Detect which cell encompasses the target text, then output its [X, Y] center coordinate. 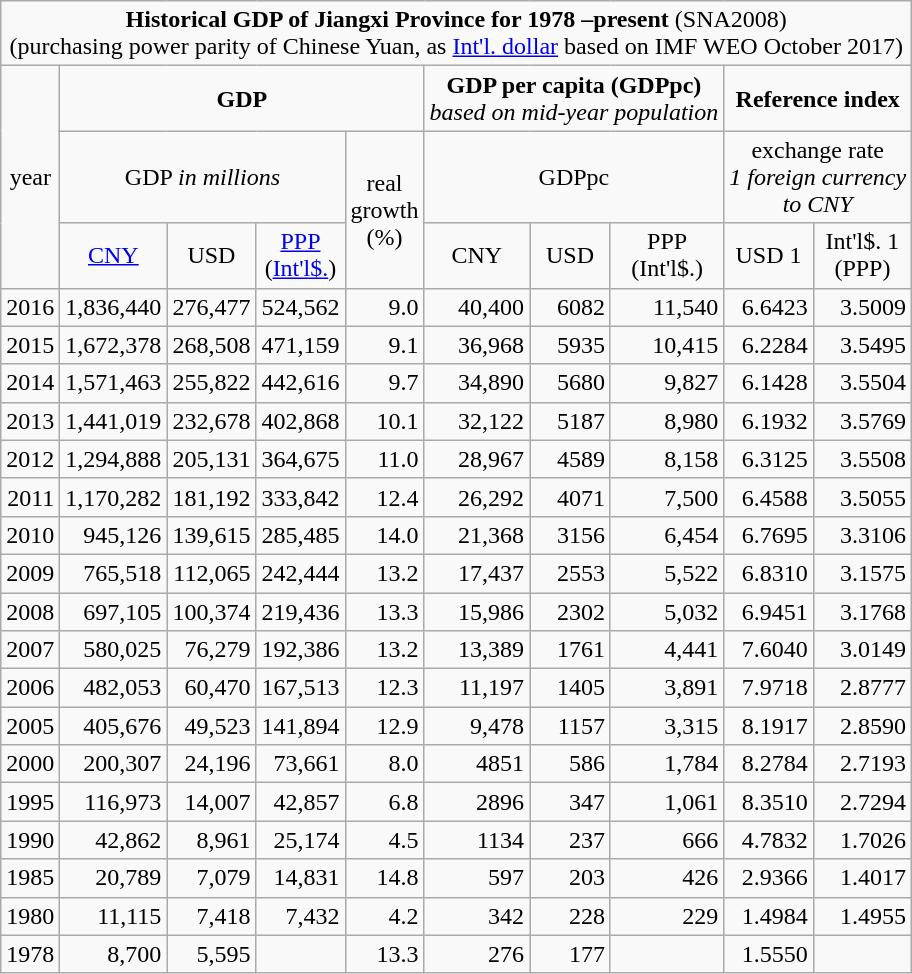
3.5009 [862, 307]
945,126 [114, 535]
11,115 [114, 916]
7,079 [212, 878]
1,061 [666, 802]
4071 [570, 497]
2016 [30, 307]
219,436 [300, 611]
6.1932 [768, 421]
4,441 [666, 650]
10,415 [666, 345]
426 [666, 878]
15,986 [477, 611]
1,672,378 [114, 345]
6.9451 [768, 611]
4851 [477, 764]
40,400 [477, 307]
242,444 [300, 573]
8,961 [212, 840]
2.9366 [768, 878]
1,571,463 [114, 383]
1.4017 [862, 878]
2302 [570, 611]
8.0 [384, 764]
364,675 [300, 459]
4.2 [384, 916]
2008 [30, 611]
year [30, 177]
12.4 [384, 497]
524,562 [300, 307]
5,032 [666, 611]
42,862 [114, 840]
11.0 [384, 459]
6.3125 [768, 459]
1995 [30, 802]
4589 [570, 459]
34,890 [477, 383]
14,007 [212, 802]
GDP per capita (GDPpc) based on mid-year population [574, 98]
3.5504 [862, 383]
Reference index [818, 98]
3,891 [666, 688]
6082 [570, 307]
Int'l$. 1(PPP) [862, 256]
1761 [570, 650]
666 [666, 840]
4.5 [384, 840]
1990 [30, 840]
5935 [570, 345]
76,279 [212, 650]
5187 [570, 421]
2012 [30, 459]
232,678 [212, 421]
6.7695 [768, 535]
GDP [242, 98]
237 [570, 840]
2011 [30, 497]
1,836,440 [114, 307]
14.0 [384, 535]
9,478 [477, 726]
6.4588 [768, 497]
12.9 [384, 726]
3.1575 [862, 573]
3.1768 [862, 611]
192,386 [300, 650]
3,315 [666, 726]
2006 [30, 688]
28,967 [477, 459]
1.4955 [862, 916]
1,441,019 [114, 421]
402,868 [300, 421]
9,827 [666, 383]
1.7026 [862, 840]
697,105 [114, 611]
139,615 [212, 535]
25,174 [300, 840]
8,700 [114, 954]
8.2784 [768, 764]
7,500 [666, 497]
229 [666, 916]
2000 [30, 764]
7,418 [212, 916]
333,842 [300, 497]
228 [570, 916]
8,980 [666, 421]
342 [477, 916]
1980 [30, 916]
6.1428 [768, 383]
32,122 [477, 421]
13,389 [477, 650]
26,292 [477, 497]
1,784 [666, 764]
8.3510 [768, 802]
11,540 [666, 307]
2009 [30, 573]
9.7 [384, 383]
2.7193 [862, 764]
14.8 [384, 878]
42,857 [300, 802]
2010 [30, 535]
5680 [570, 383]
2.7294 [862, 802]
268,508 [212, 345]
200,307 [114, 764]
2.8590 [862, 726]
2015 [30, 345]
7,432 [300, 916]
3.5508 [862, 459]
276,477 [212, 307]
14,831 [300, 878]
8,158 [666, 459]
6.2284 [768, 345]
181,192 [212, 497]
9.1 [384, 345]
GDP in millions [202, 177]
1,170,282 [114, 497]
21,368 [477, 535]
597 [477, 878]
255,822 [212, 383]
2013 [30, 421]
285,485 [300, 535]
17,437 [477, 573]
36,968 [477, 345]
2896 [477, 802]
586 [570, 764]
141,894 [300, 726]
9.0 [384, 307]
1405 [570, 688]
2005 [30, 726]
1134 [477, 840]
2007 [30, 650]
20,789 [114, 878]
116,973 [114, 802]
100,374 [212, 611]
471,159 [300, 345]
4.7832 [768, 840]
8.1917 [768, 726]
GDPpc [574, 177]
3.3106 [862, 535]
6,454 [666, 535]
2.8777 [862, 688]
482,053 [114, 688]
49,523 [212, 726]
276 [477, 954]
347 [570, 802]
203 [570, 878]
3.5055 [862, 497]
realgrowth(%) [384, 210]
442,616 [300, 383]
177 [570, 954]
1985 [30, 878]
167,513 [300, 688]
3.5769 [862, 421]
73,661 [300, 764]
6.8310 [768, 573]
3.5495 [862, 345]
60,470 [212, 688]
1.5550 [768, 954]
3.0149 [862, 650]
2553 [570, 573]
10.1 [384, 421]
765,518 [114, 573]
205,131 [212, 459]
12.3 [384, 688]
1,294,888 [114, 459]
112,065 [212, 573]
11,197 [477, 688]
6.8 [384, 802]
6.6423 [768, 307]
5,522 [666, 573]
1157 [570, 726]
1.4984 [768, 916]
1978 [30, 954]
5,595 [212, 954]
USD 1 [768, 256]
24,196 [212, 764]
exchange rate1 foreign currency to CNY [818, 177]
580,025 [114, 650]
2014 [30, 383]
7.9718 [768, 688]
3156 [570, 535]
7.6040 [768, 650]
405,676 [114, 726]
